Capture the cell that displays the provided text and extract its (X, Y) central coordinate. 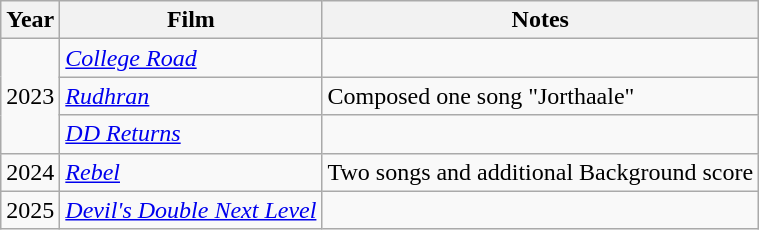
DD Returns (191, 134)
Composed one song "Jorthaale" (540, 96)
Rebel (191, 172)
2024 (30, 172)
Rudhran (191, 96)
2023 (30, 96)
Year (30, 20)
Devil's Double Next Level (191, 210)
2025 (30, 210)
Film (191, 20)
Two songs and additional Background score (540, 172)
Notes (540, 20)
College Road (191, 58)
